Return the (x, y) coordinate for the center point of the cell that contains the specified text.  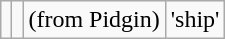
(from Pidgin) (94, 20)
'ship' (195, 20)
